For the text-containing cell, return its midpoint in [X, Y] coordinate format. 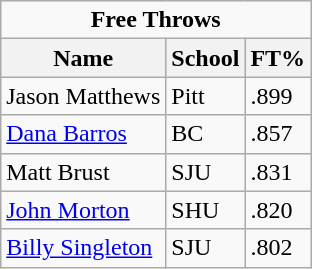
School [206, 58]
SHU [206, 210]
.831 [278, 172]
John Morton [84, 210]
Name [84, 58]
Matt Brust [84, 172]
BC [206, 134]
FT% [278, 58]
.820 [278, 210]
Jason Matthews [84, 96]
.857 [278, 134]
.802 [278, 248]
Dana Barros [84, 134]
Billy Singleton [84, 248]
.899 [278, 96]
Free Throws [156, 20]
Pitt [206, 96]
